Provide the [X, Y] coordinate of the cell's center where the given text is located.  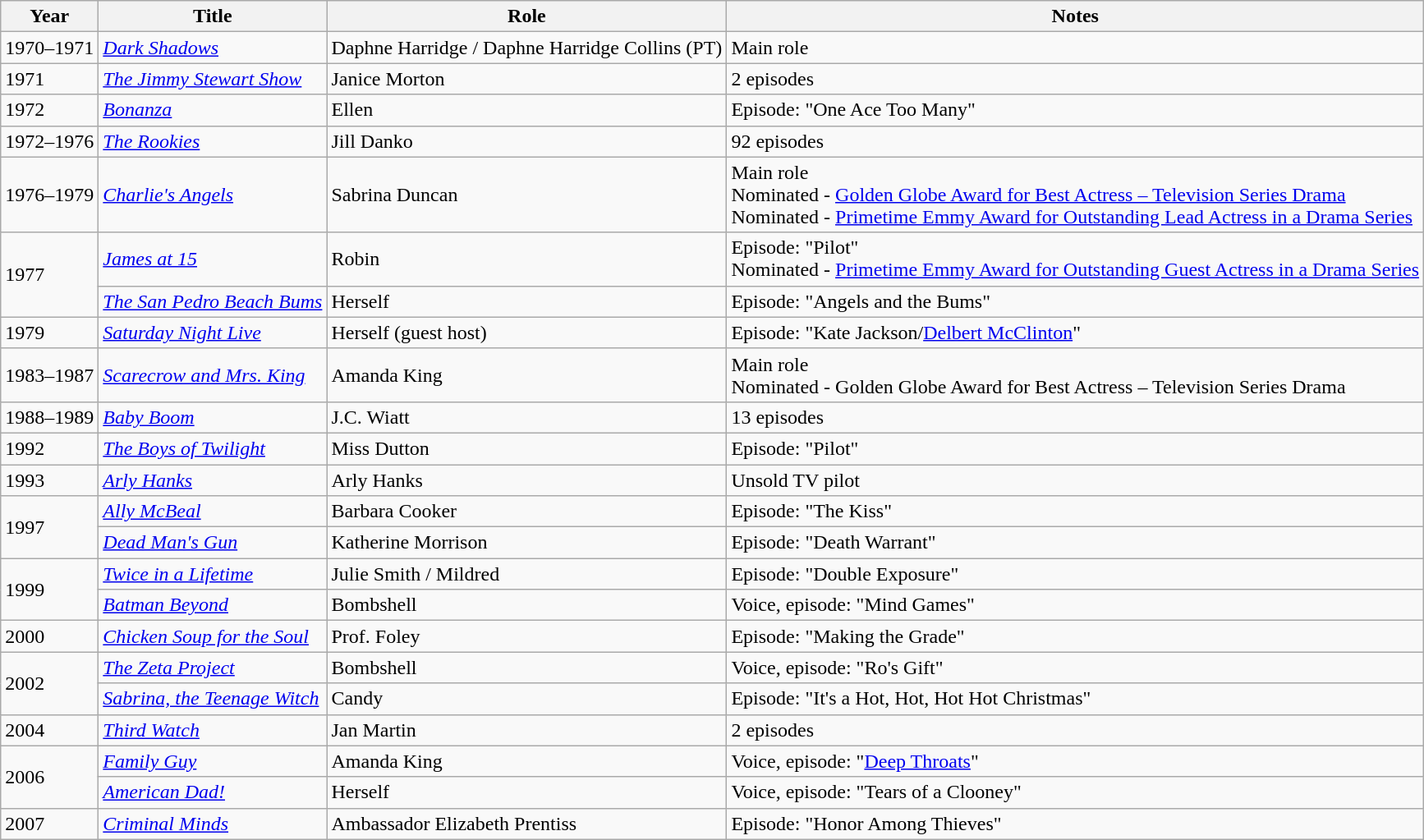
Voice, episode: "Tears of a Clooney" [1076, 792]
Voice, episode: "Mind Games" [1076, 605]
Episode: "Pilot" [1076, 448]
Barbara Cooker [527, 512]
Episode: "The Kiss" [1076, 512]
Third Watch [213, 730]
1972 [49, 110]
Episode: "It's a Hot, Hot, Hot Hot Christmas" [1076, 699]
1997 [49, 527]
1999 [49, 590]
2004 [49, 730]
Unsold TV pilot [1076, 480]
Katherine Morrison [527, 543]
Voice, episode: "Deep Throats" [1076, 761]
Episode: "Making the Grade" [1076, 636]
Ally McBeal [213, 512]
The Rookies [213, 141]
1993 [49, 480]
Family Guy [213, 761]
Voice, episode: "Ro's Gift" [1076, 668]
Chicken Soup for the Soul [213, 636]
Candy [527, 699]
1976–1979 [49, 195]
J.C. Wiatt [527, 417]
1979 [49, 333]
Janice Morton [527, 79]
Year [49, 16]
2000 [49, 636]
The Zeta Project [213, 668]
2002 [49, 683]
Dead Man's Gun [213, 543]
Baby Boom [213, 417]
Criminal Minds [213, 824]
Batman Beyond [213, 605]
Jan Martin [527, 730]
2006 [49, 777]
Dark Shadows [213, 48]
Episode: "One Ace Too Many" [1076, 110]
Sabrina, the Teenage Witch [213, 699]
Sabrina Duncan [527, 195]
Main role [1076, 48]
Ambassador Elizabeth Prentiss [527, 824]
Episode: "Kate Jackson/Delbert McClinton" [1076, 333]
Julie Smith / Mildred [527, 574]
Robin [527, 259]
Bonanza [213, 110]
Episode: "Death Warrant" [1076, 543]
The San Pedro Beach Bums [213, 301]
American Dad! [213, 792]
Ellen [527, 110]
Jill Danko [527, 141]
Twice in a Lifetime [213, 574]
Scarecrow and Mrs. King [213, 374]
2007 [49, 824]
1972–1976 [49, 141]
1992 [49, 448]
1988–1989 [49, 417]
92 episodes [1076, 141]
The Jimmy Stewart Show [213, 79]
Notes [1076, 16]
Episode: "Pilot"Nominated - Primetime Emmy Award for Outstanding Guest Actress in a Drama Series [1076, 259]
Miss Dutton [527, 448]
Herself (guest host) [527, 333]
Main roleNominated - Golden Globe Award for Best Actress – Television Series Drama [1076, 374]
Prof. Foley [527, 636]
Charlie's Angels [213, 195]
The Boys of Twilight [213, 448]
13 episodes [1076, 417]
1983–1987 [49, 374]
Saturday Night Live [213, 333]
Episode: "Honor Among Thieves" [1076, 824]
Episode: "Double Exposure" [1076, 574]
James at 15 [213, 259]
Title [213, 16]
Episode: "Angels and the Bums" [1076, 301]
1977 [49, 274]
1971 [49, 79]
Role [527, 16]
1970–1971 [49, 48]
Daphne Harridge / Daphne Harridge Collins (PT) [527, 48]
